Return (x, y) of the center of cell containing provided text 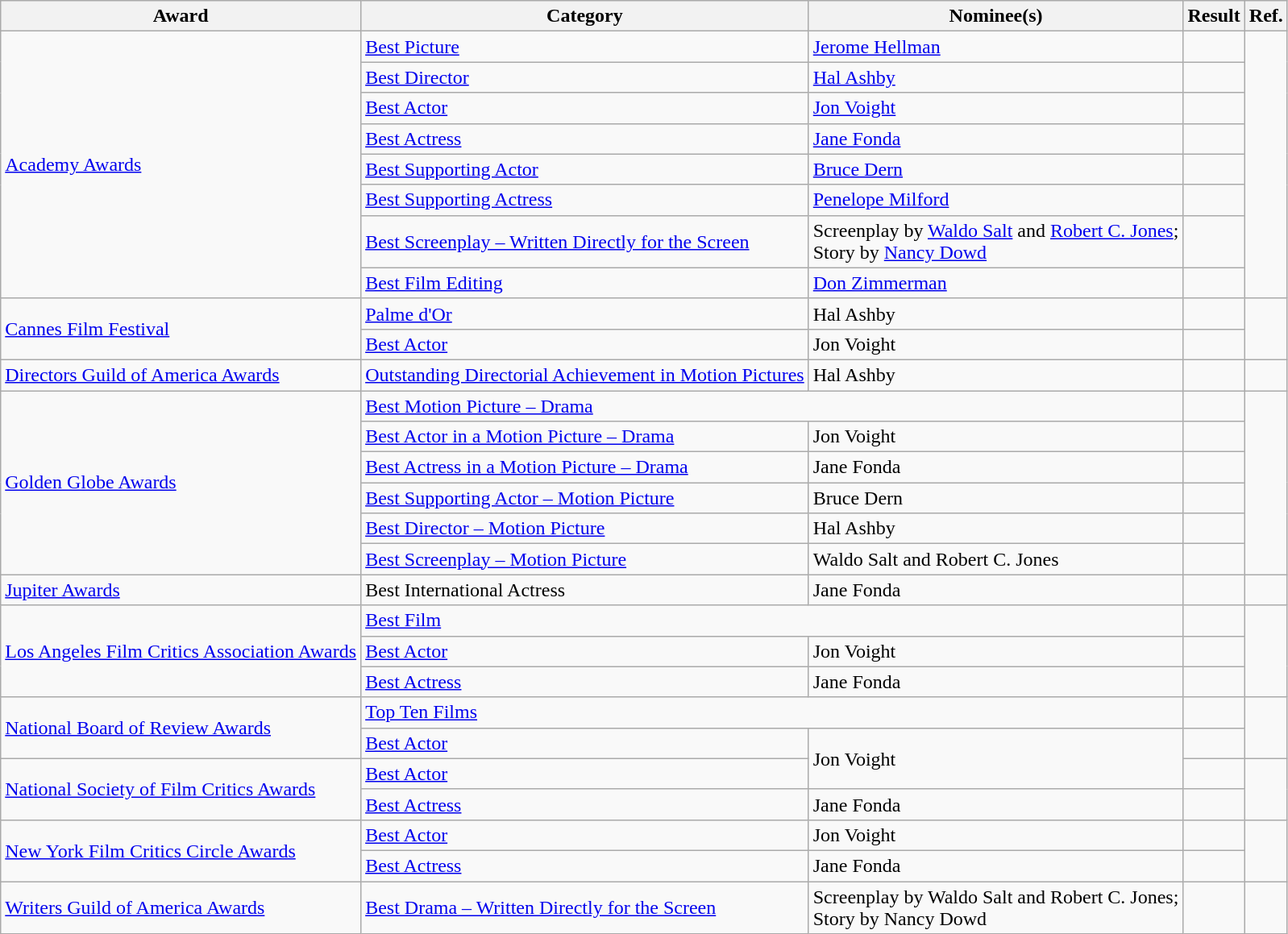
Best Actor in a Motion Picture – Drama (585, 437)
Best Supporting Actor (585, 169)
Category (585, 16)
Palme d'Or (585, 313)
Writers Guild of America Awards (181, 907)
Best Film (772, 621)
Jupiter Awards (181, 590)
Best Director (585, 77)
Best International Actress (585, 590)
Nominee(s) (996, 16)
Los Angeles Film Critics Association Awards (181, 651)
Best Director – Motion Picture (585, 529)
Golden Globe Awards (181, 482)
New York Film Critics Circle Awards (181, 850)
Cannes Film Festival (181, 329)
Top Ten Films (772, 712)
Best Screenplay – Written Directly for the Screen (585, 242)
Don Zimmerman (996, 283)
Best Drama – Written Directly for the Screen (585, 907)
Outstanding Directorial Achievement in Motion Pictures (585, 375)
Best Screenplay – Motion Picture (585, 559)
Best Supporting Actor – Motion Picture (585, 498)
Best Supporting Actress (585, 200)
Academy Awards (181, 165)
Penelope Milford (996, 200)
Best Film Editing (585, 283)
National Society of Film Critics Awards (181, 789)
Result (1214, 16)
Best Motion Picture – Drama (772, 405)
Award (181, 16)
Ref. (1265, 16)
National Board of Review Awards (181, 728)
Directors Guild of America Awards (181, 375)
Best Actress in a Motion Picture – Drama (585, 467)
Jerome Hellman (996, 47)
Waldo Salt and Robert C. Jones (996, 559)
Best Picture (585, 47)
